Determine the [x, y] coordinate at the center of the cell enclosing the given text.  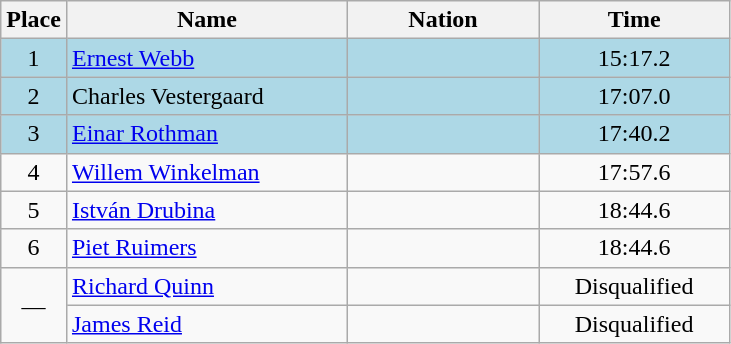
Place [34, 20]
1 [34, 58]
17:57.6 [634, 172]
17:07.0 [634, 96]
6 [34, 248]
Time [634, 20]
Nation [444, 20]
Charles Vestergaard [206, 96]
James Reid [206, 324]
— [34, 305]
5 [34, 210]
4 [34, 172]
Ernest Webb [206, 58]
Willem Winkelman [206, 172]
Richard Quinn [206, 286]
Einar Rothman [206, 134]
2 [34, 96]
15:17.2 [634, 58]
Piet Ruimers [206, 248]
3 [34, 134]
István Drubina [206, 210]
Name [206, 20]
17:40.2 [634, 134]
